Pinpoint the cell where the given text exists, returning its [X, Y] midpoint coordinate. 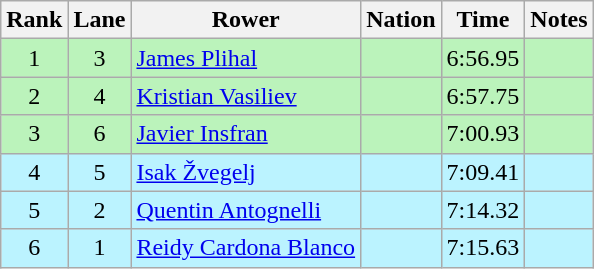
Rower [246, 20]
Javier Insfran [246, 134]
Time [483, 20]
6:56.95 [483, 58]
Rank [34, 20]
Nation [401, 20]
Notes [559, 20]
Kristian Vasiliev [246, 96]
Quentin Antognelli [246, 210]
Reidy Cardona Blanco [246, 248]
6:57.75 [483, 96]
Isak Žvegelj [246, 172]
7:15.63 [483, 248]
7:14.32 [483, 210]
7:00.93 [483, 134]
James Plihal [246, 58]
Lane [100, 20]
7:09.41 [483, 172]
